From the cell containing the given text, extract its center point as (X, Y) coordinate. 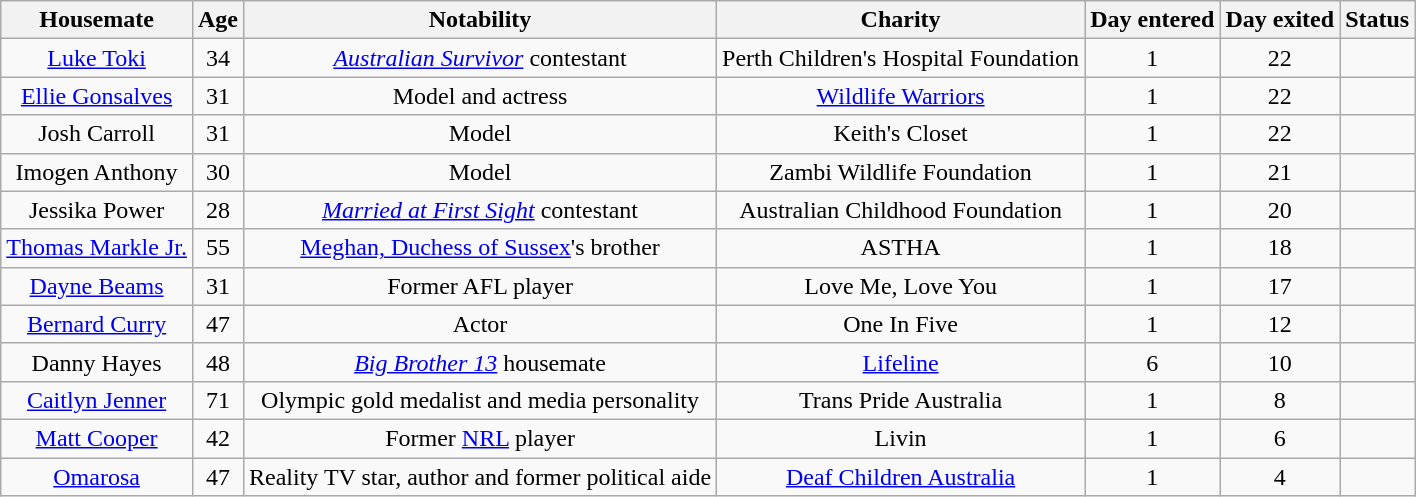
Olympic gold medalist and media personality (480, 400)
Jessika Power (97, 210)
Married at First Sight contestant (480, 210)
Bernard Curry (97, 324)
Omarosa (97, 477)
Meghan, Duchess of Sussex's brother (480, 248)
48 (218, 362)
One In Five (901, 324)
Luke Toki (97, 58)
Notability (480, 20)
Matt Cooper (97, 438)
Love Me, Love You (901, 286)
Josh Carroll (97, 134)
Reality TV star, author and former political aide (480, 477)
Status (1378, 20)
Ellie Gonsalves (97, 96)
Imogen Anthony (97, 172)
30 (218, 172)
71 (218, 400)
Trans Pride Australia (901, 400)
8 (1280, 400)
Former NRL player (480, 438)
Big Brother 13 housemate (480, 362)
Australian Childhood Foundation (901, 210)
Danny Hayes (97, 362)
Perth Children's Hospital Foundation (901, 58)
4 (1280, 477)
10 (1280, 362)
Dayne Beams (97, 286)
Day entered (1152, 20)
Livin (901, 438)
28 (218, 210)
Zambi Wildlife Foundation (901, 172)
20 (1280, 210)
34 (218, 58)
Australian Survivor contestant (480, 58)
Deaf Children Australia (901, 477)
Keith's Closet (901, 134)
Lifeline (901, 362)
Charity (901, 20)
Caitlyn Jenner (97, 400)
42 (218, 438)
18 (1280, 248)
ASTHA (901, 248)
21 (1280, 172)
Housemate (97, 20)
55 (218, 248)
Thomas Markle Jr. (97, 248)
17 (1280, 286)
Day exited (1280, 20)
12 (1280, 324)
Actor (480, 324)
Former AFL player (480, 286)
Model and actress (480, 96)
Age (218, 20)
Wildlife Warriors (901, 96)
